Search for the cell housing the specified text and yield its [X, Y] center coordinate. 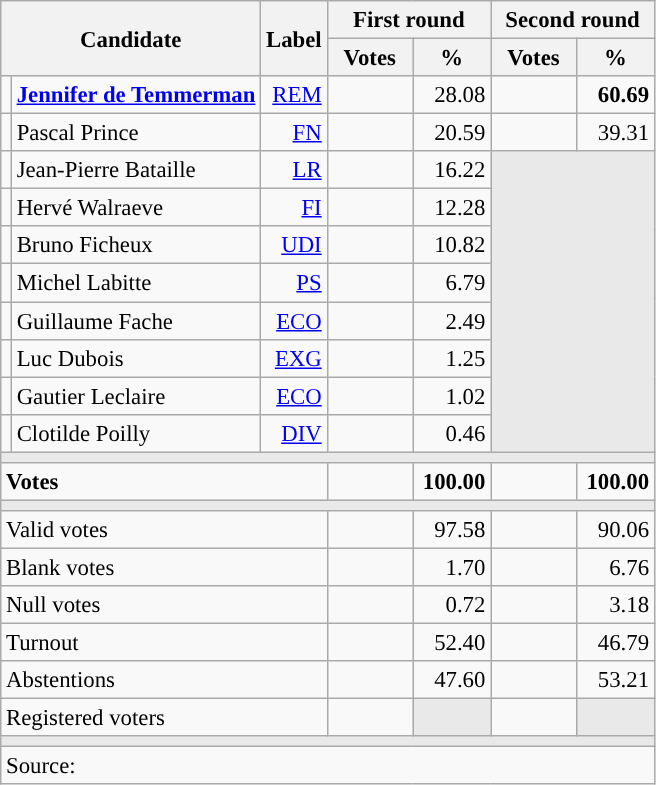
Jean-Pierre Bataille [136, 170]
Pascal Prince [136, 133]
12.28 [452, 208]
First round [409, 20]
Turnout [164, 643]
Source: [328, 766]
Second round [573, 20]
Guillaume Fache [136, 321]
Null votes [164, 605]
1.70 [452, 567]
0.46 [452, 433]
47.60 [452, 680]
46.79 [615, 643]
60.69 [615, 95]
Luc Dubois [136, 358]
FN [294, 133]
FI [294, 208]
52.40 [452, 643]
EXG [294, 358]
DIV [294, 433]
Candidate [131, 38]
0.72 [452, 605]
Label [294, 38]
90.06 [615, 530]
Jennifer de Temmerman [136, 95]
Michel Labitte [136, 283]
Gautier Leclaire [136, 396]
1.02 [452, 396]
Hervé Walraeve [136, 208]
1.25 [452, 358]
Abstentions [164, 680]
53.21 [615, 680]
Registered voters [164, 718]
Blank votes [164, 567]
Bruno Ficheux [136, 245]
2.49 [452, 321]
PS [294, 283]
20.59 [452, 133]
REM [294, 95]
10.82 [452, 245]
97.58 [452, 530]
28.08 [452, 95]
16.22 [452, 170]
3.18 [615, 605]
UDI [294, 245]
6.79 [452, 283]
6.76 [615, 567]
Valid votes [164, 530]
LR [294, 170]
39.31 [615, 133]
Clotilde Poilly [136, 433]
